For the text-containing cell, return its midpoint in (X, Y) coordinate format. 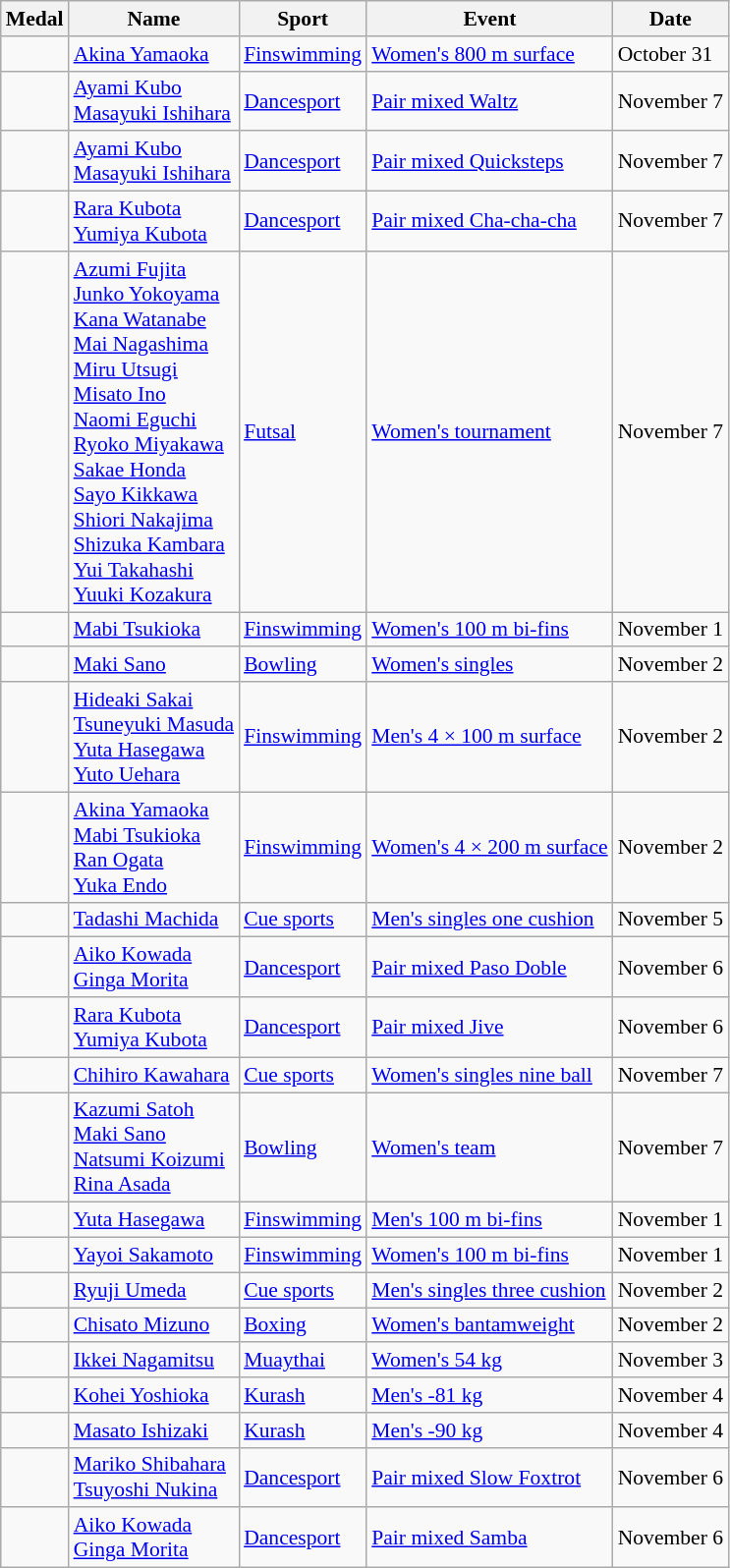
Date (670, 19)
Women's 800 m surface (489, 54)
Pair mixed Samba (489, 1539)
Men's -81 kg (489, 1395)
Mariko ShibaharaTsuyoshi Nukina (153, 1478)
November 5 (670, 920)
Women's singles nine ball (489, 1075)
Futsal (303, 432)
Pair mixed Slow Foxtrot (489, 1478)
November 3 (670, 1361)
Men's -90 kg (489, 1430)
October 31 (670, 54)
Muaythai (303, 1361)
Pair mixed Paso Doble (489, 967)
Pair mixed Waltz (489, 100)
Pair mixed Cha-cha-cha (489, 222)
Akina YamaokaMabi TsukiokaRan OgataYuka Endo (153, 847)
Women's 54 kg (489, 1361)
Masato Ishizaki (153, 1430)
Yuta Hasegawa (153, 1220)
Medal (35, 19)
Ikkei Nagamitsu (153, 1361)
Women's bantamweight (489, 1325)
Kohei Yoshioka (153, 1395)
Men's singles three cushion (489, 1290)
Women's team (489, 1148)
Name (153, 19)
Women's 4 × 200 m surface (489, 847)
Women's tournament (489, 432)
Event (489, 19)
Boxing (303, 1325)
Women's singles (489, 665)
Mabi Tsukioka (153, 630)
Pair mixed Jive (489, 1028)
Men's 4 × 100 m surface (489, 737)
Akina Yamaoka (153, 54)
Men's singles one cushion (489, 920)
Maki Sano (153, 665)
Kazumi SatohMaki SanoNatsumi KoizumiRina Asada (153, 1148)
Men's 100 m bi-fins (489, 1220)
Ryuji Umeda (153, 1290)
Sport (303, 19)
Tadashi Machida (153, 920)
Yayoi Sakamoto (153, 1256)
Hideaki SakaiTsuneyuki MasudaYuta HasegawaYuto Uehara (153, 737)
Chihiro Kawahara (153, 1075)
Pair mixed Quicksteps (489, 161)
Chisato Mizuno (153, 1325)
